Extract the (X, Y) coordinate from the center of the cell holding the provided text.  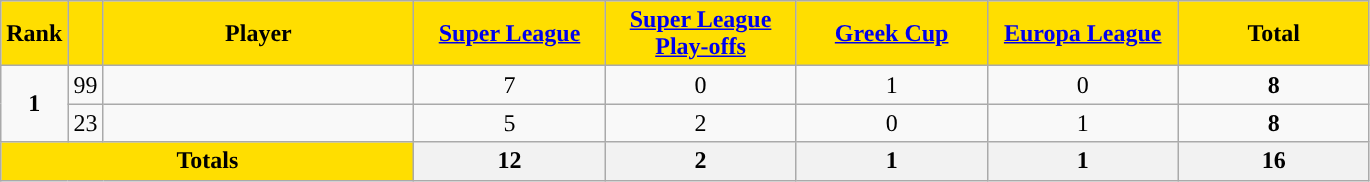
Super League Play-offs (700, 34)
Player (258, 34)
Rank (34, 34)
Total (1274, 34)
99 (86, 85)
16 (1274, 161)
Super League (510, 34)
Totals (208, 161)
23 (86, 123)
Europa League (1082, 34)
12 (510, 161)
5 (510, 123)
Greek Cup (892, 34)
7 (510, 85)
